Return (X, Y) of the center of cell containing provided text 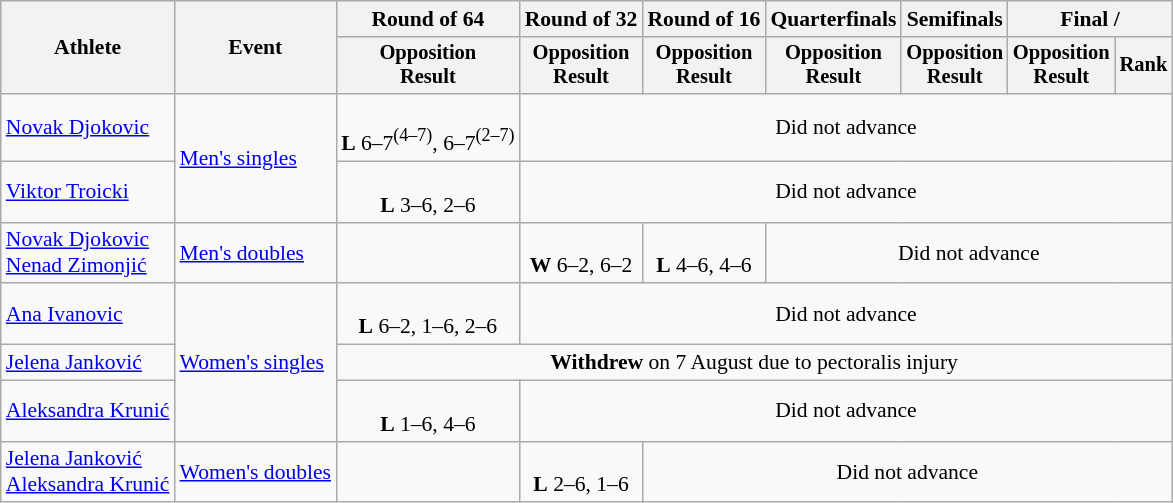
Aleksandra Krunić (88, 410)
Novak Djokovic (88, 128)
Men's singles (256, 158)
L 6–2, 1–6, 2–6 (428, 314)
Women's doubles (256, 472)
L 4–6, 4–6 (704, 252)
Novak DjokovicNenad Zimonjić (88, 252)
Women's singles (256, 363)
Semifinals (954, 19)
Ana Ivanovic (88, 314)
Round of 16 (704, 19)
Final / (1090, 19)
Quarterfinals (833, 19)
Jelena JankovićAleksandra Krunić (88, 472)
W 6–2, 6–2 (582, 252)
Viktor Troicki (88, 192)
L 6–7(4–7), 6–7(2–7) (428, 128)
L 3–6, 2–6 (428, 192)
L 1–6, 4–6 (428, 410)
Men's doubles (256, 252)
L 2–6, 1–6 (582, 472)
Rank (1144, 66)
Athlete (88, 48)
Withdrew on 7 August due to pectoralis injury (754, 363)
Round of 64 (428, 19)
Round of 32 (582, 19)
Jelena Janković (88, 363)
Event (256, 48)
